Locate the cell with the specified text and output its (X, Y) center coordinate. 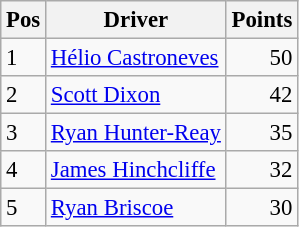
32 (262, 170)
30 (262, 208)
James Hinchcliffe (136, 170)
2 (24, 95)
Points (262, 20)
Pos (24, 20)
Ryan Briscoe (136, 208)
Scott Dixon (136, 95)
1 (24, 58)
5 (24, 208)
42 (262, 95)
3 (24, 133)
4 (24, 170)
Hélio Castroneves (136, 58)
35 (262, 133)
Driver (136, 20)
50 (262, 58)
Ryan Hunter-Reay (136, 133)
